Pinpoint the cell where the given text exists, returning its (X, Y) midpoint coordinate. 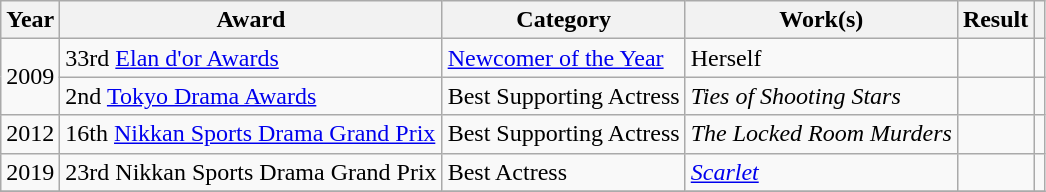
The Locked Room Murders (821, 134)
Year (30, 20)
Best Actress (564, 172)
Category (564, 20)
23rd Nikkan Sports Drama Grand Prix (251, 172)
2019 (30, 172)
Result (995, 20)
Work(s) (821, 20)
2012 (30, 134)
2009 (30, 77)
2nd Tokyo Drama Awards (251, 96)
Scarlet (821, 172)
Ties of Shooting Stars (821, 96)
33rd Elan d'or Awards (251, 58)
16th Nikkan Sports Drama Grand Prix (251, 134)
Herself (821, 58)
Newcomer of the Year (564, 58)
Award (251, 20)
